Find where the given text appears and provide that cell's center as [x, y] coordinate. 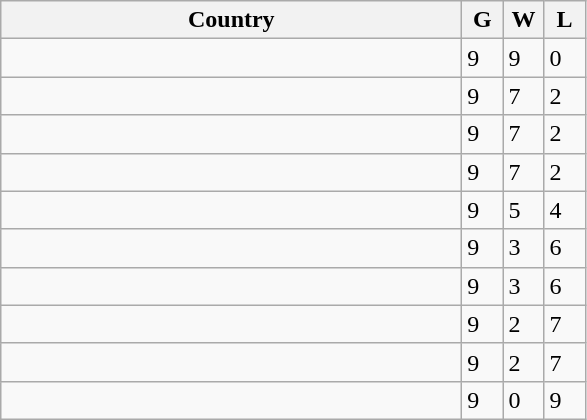
4 [564, 210]
Country [232, 20]
W [524, 20]
G [482, 20]
5 [524, 210]
L [564, 20]
